Find where the given text appears and provide that cell's center as [X, Y] coordinate. 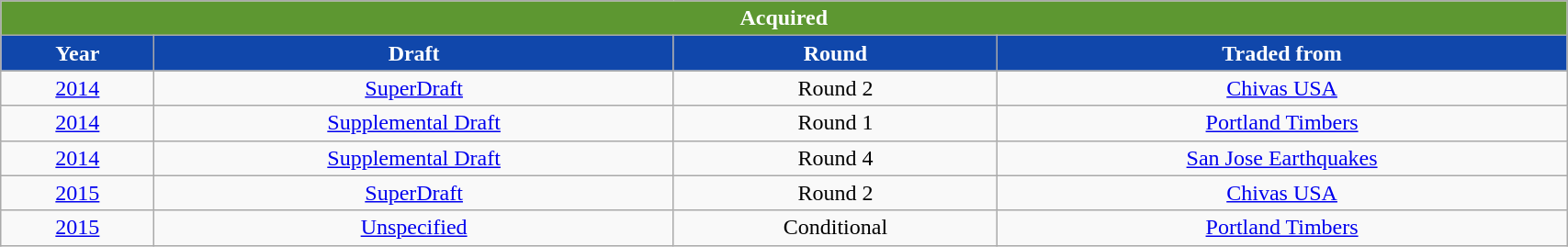
Unspecified [413, 228]
San Jose Earthquakes [1282, 158]
Conditional [835, 228]
Acquired [784, 18]
Traded from [1282, 53]
Round [835, 53]
Round 1 [835, 123]
Year [77, 53]
Draft [413, 53]
Round 4 [835, 158]
